Output the [X, Y] coordinate of the center of the cell containing the given text.  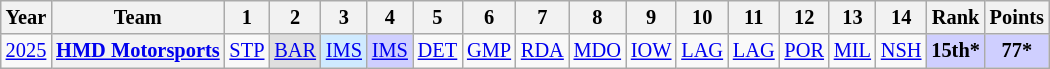
MIL [852, 51]
11 [754, 17]
Team [138, 17]
3 [344, 17]
13 [852, 17]
NSH [901, 51]
6 [489, 17]
Rank [955, 17]
POR [804, 51]
Points [1017, 17]
8 [598, 17]
MDO [598, 51]
IOW [651, 51]
9 [651, 17]
STP [248, 51]
GMP [489, 51]
77* [1017, 51]
HMD Motorsports [138, 51]
Year [26, 17]
14 [901, 17]
15th* [955, 51]
1 [248, 17]
2 [295, 17]
12 [804, 17]
5 [438, 17]
4 [390, 17]
RDA [542, 51]
2025 [26, 51]
10 [702, 17]
DET [438, 51]
BAR [295, 51]
7 [542, 17]
